Detect which cell encompasses the target text, then output its (x, y) center coordinate. 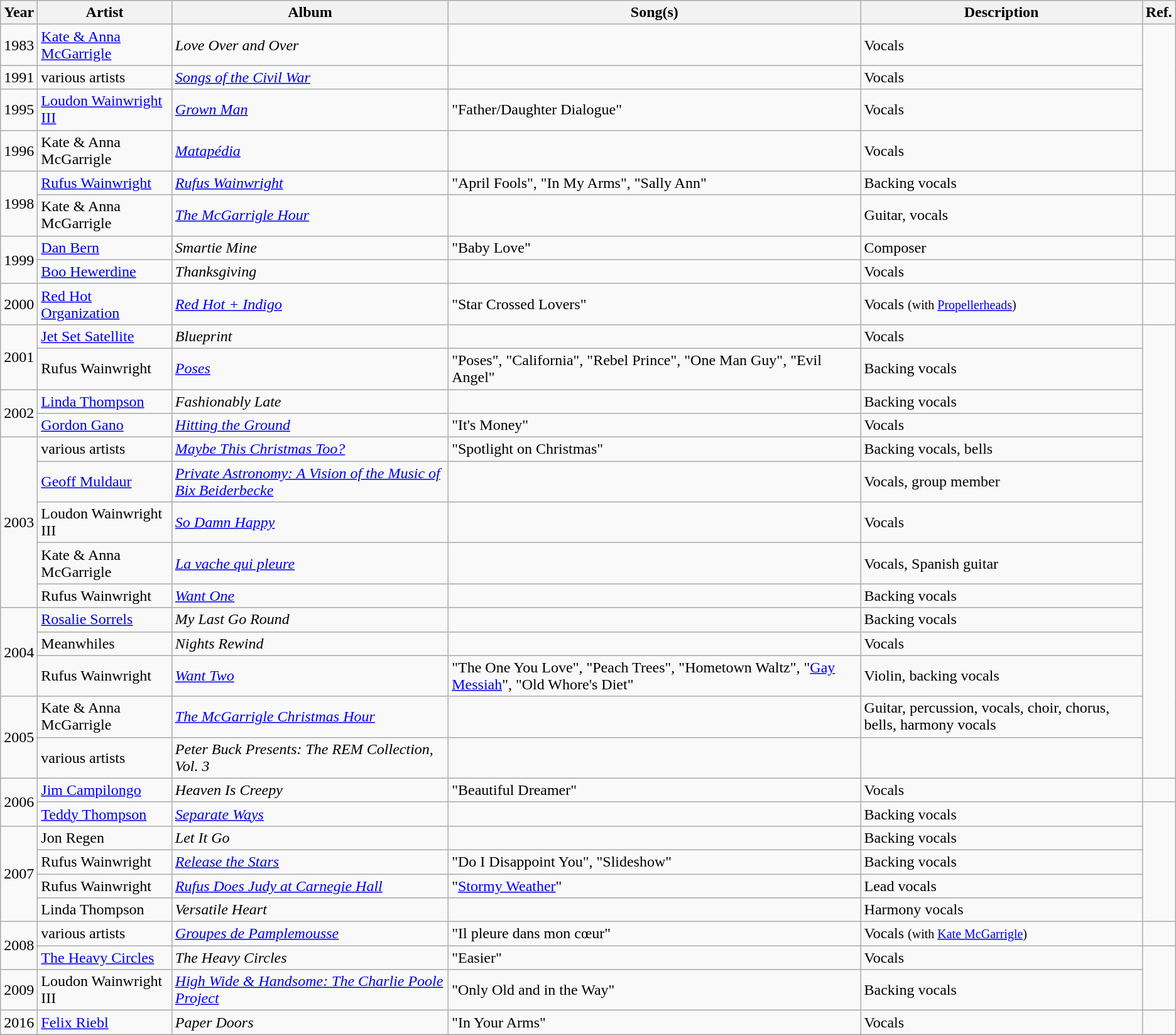
1996 (19, 151)
Vocals (with Kate McGarrigle) (1001, 934)
2000 (19, 304)
"Star Crossed Lovers" (655, 304)
Blueprint (310, 336)
Songs of the Civil War (310, 77)
Paper Doors (310, 1022)
Separate Ways (310, 814)
Smartie Mine (310, 248)
Thanksgiving (310, 271)
Peter Buck Presents: The REM Collection, Vol. 3 (310, 758)
Meanwhiles (104, 643)
Matapédia (310, 151)
2008 (19, 946)
2004 (19, 652)
Artist (104, 13)
Maybe This Christmas Too? (310, 449)
Felix Riebl (104, 1022)
Red Hot Organization (104, 304)
Love Over and Over (310, 45)
Backing vocals, bells (1001, 449)
Private Astronomy: A Vision of the Music of Bix Beiderbecke (310, 481)
Harmony vocals (1001, 910)
"Stormy Weather" (655, 885)
Nights Rewind (310, 643)
Gordon Gano (104, 425)
Fashionably Late (310, 402)
1983 (19, 45)
"Do I Disappoint You", "Slideshow" (655, 862)
Rosalie Sorrels (104, 620)
2009 (19, 990)
Guitar, vocals (1001, 215)
2007 (19, 873)
1995 (19, 109)
My Last Go Round (310, 620)
Year (19, 13)
Guitar, percussion, vocals, choir, chorus, bells, harmony vocals (1001, 716)
"Poses", "California", "Rebel Prince", "One Man Guy", "Evil Angel" (655, 368)
"In Your Arms" (655, 1022)
Want One (310, 596)
1991 (19, 77)
Groupes de Pamplemousse (310, 934)
Dan Bern (104, 248)
Vocals, group member (1001, 481)
Let It Go (310, 838)
Vocals, Spanish guitar (1001, 563)
"Beautiful Dreamer" (655, 790)
La vache qui pleure (310, 563)
Release the Stars (310, 862)
"Il pleure dans mon cœur" (655, 934)
2001 (19, 357)
Want Two (310, 676)
The McGarrigle Christmas Hour (310, 716)
Heaven Is Creepy (310, 790)
1999 (19, 260)
Vocals (with Propellerheads) (1001, 304)
Violin, backing vocals (1001, 676)
So Damn Happy (310, 523)
Hitting the Ground (310, 425)
"The One You Love", "Peach Trees", "Hometown Waltz", "Gay Messiah", "Old Whore's Diet" (655, 676)
Jim Campilongo (104, 790)
2003 (19, 523)
High Wide & Handsome: The Charlie Poole Project (310, 990)
Geoff Muldaur (104, 481)
"It's Money" (655, 425)
Rufus Does Judy at Carnegie Hall (310, 885)
The McGarrigle Hour (310, 215)
Album (310, 13)
Lead vocals (1001, 885)
2005 (19, 737)
"April Fools", "In My Arms", "Sally Ann" (655, 183)
"Only Old and in the Way" (655, 990)
Red Hot + Indigo (310, 304)
"Father/Daughter Dialogue" (655, 109)
Poses (310, 368)
2006 (19, 802)
"Spotlight on Christmas" (655, 449)
2002 (19, 413)
Teddy Thompson (104, 814)
"Baby Love" (655, 248)
1998 (19, 204)
Composer (1001, 248)
Jet Set Satellite (104, 336)
Versatile Heart (310, 910)
Description (1001, 13)
"Easier" (655, 958)
2016 (19, 1022)
Grown Man (310, 109)
Ref. (1158, 13)
Boo Hewerdine (104, 271)
Jon Regen (104, 838)
Song(s) (655, 13)
